Scan for the cell matching the given text and deliver its [x, y] coordinate at center. 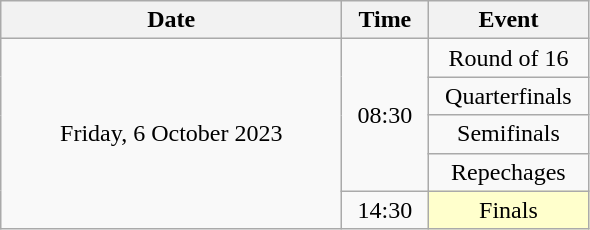
Friday, 6 October 2023 [172, 134]
14:30 [385, 210]
Finals [508, 210]
Event [508, 20]
Repechages [508, 172]
Date [172, 20]
Time [385, 20]
Semifinals [508, 134]
08:30 [385, 115]
Quarterfinals [508, 96]
Round of 16 [508, 58]
